Capture the cell that displays the provided text and extract its (X, Y) central coordinate. 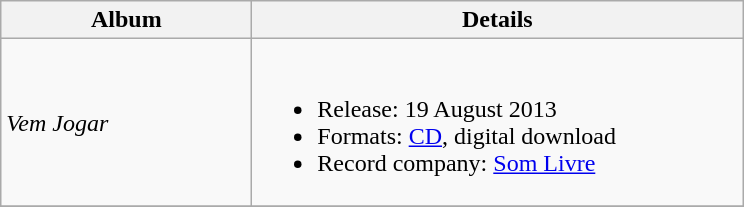
Vem Jogar (126, 122)
Album (126, 20)
Release: 19 August 2013Formats: CD, digital downloadRecord company: Som Livre (498, 122)
Details (498, 20)
